Capture the cell that displays the provided text and extract its (x, y) central coordinate. 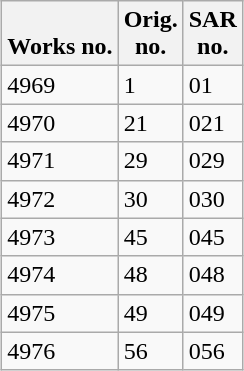
4972 (60, 199)
4975 (60, 313)
29 (150, 161)
4973 (60, 237)
029 (212, 161)
049 (212, 313)
Works no. (60, 34)
56 (150, 351)
SARno. (212, 34)
1 (150, 85)
4971 (60, 161)
045 (212, 237)
048 (212, 275)
030 (212, 199)
01 (212, 85)
4974 (60, 275)
49 (150, 313)
48 (150, 275)
Orig.no. (150, 34)
21 (150, 123)
056 (212, 351)
4976 (60, 351)
021 (212, 123)
4970 (60, 123)
30 (150, 199)
4969 (60, 85)
45 (150, 237)
